Return the [x, y] coordinate for the center point of the cell that contains the specified text.  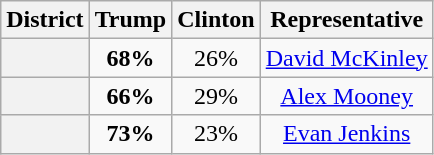
68% [130, 58]
Representative [346, 20]
District [45, 20]
29% [216, 96]
73% [130, 134]
David McKinley [346, 58]
Alex Mooney [346, 96]
26% [216, 58]
Clinton [216, 20]
66% [130, 96]
Evan Jenkins [346, 134]
23% [216, 134]
Trump [130, 20]
